From the cell containing the given text, extract its center point as [x, y] coordinate. 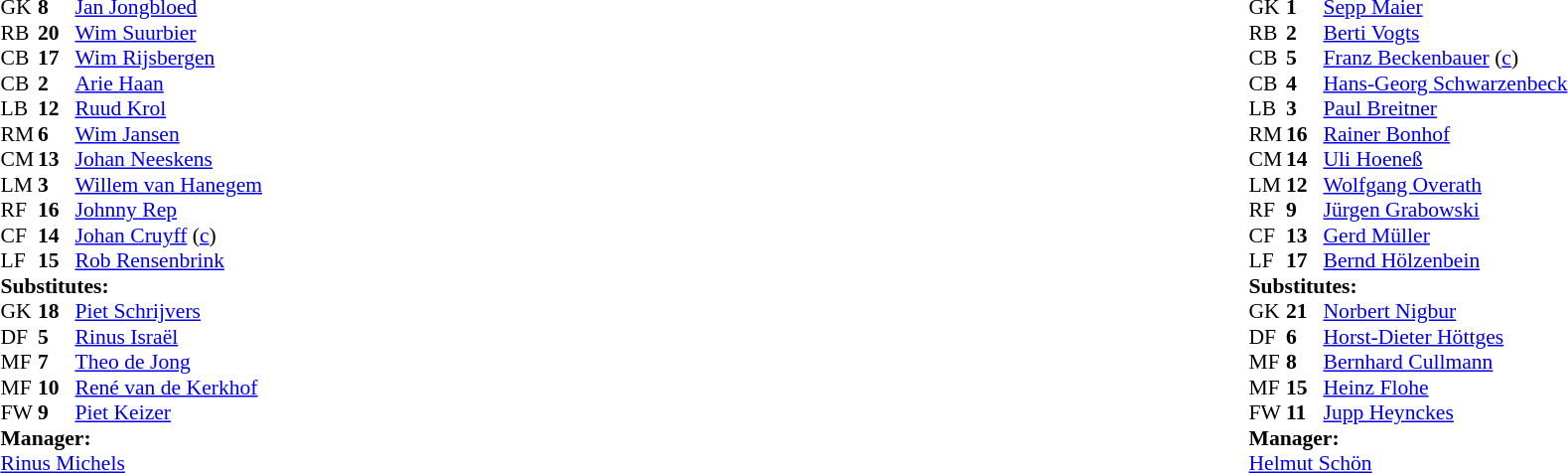
Berti Vogts [1446, 33]
4 [1305, 83]
11 [1305, 412]
Rainer Bonhof [1446, 134]
René van de Kerkhof [169, 388]
21 [1305, 311]
Arie Haan [169, 83]
Gerd Müller [1446, 236]
Heinz Flohe [1446, 388]
Ruud Krol [169, 108]
8 [1305, 363]
Norbert Nigbur [1446, 311]
Rob Rensenbrink [169, 261]
Bernd Hölzenbein [1446, 261]
Jupp Heynckes [1446, 412]
Bernhard Cullmann [1446, 363]
Horst-Dieter Höttges [1446, 337]
Theo de Jong [169, 363]
18 [57, 311]
Uli Hoeneß [1446, 160]
Hans-Georg Schwarzenbeck [1446, 83]
Wim Rijsbergen [169, 59]
Rinus Israël [169, 337]
20 [57, 33]
Jürgen Grabowski [1446, 210]
Wim Suurbier [169, 33]
Paul Breitner [1446, 108]
Johnny Rep [169, 210]
Wolfgang Overath [1446, 185]
10 [57, 388]
Johan Cruyff (c) [169, 236]
7 [57, 363]
Johan Neeskens [169, 160]
Willem van Hanegem [169, 185]
Wim Jansen [169, 134]
Franz Beckenbauer (c) [1446, 59]
Piet Schrijvers [169, 311]
Piet Keizer [169, 412]
